Pinpoint the cell where the given text exists, returning its (x, y) midpoint coordinate. 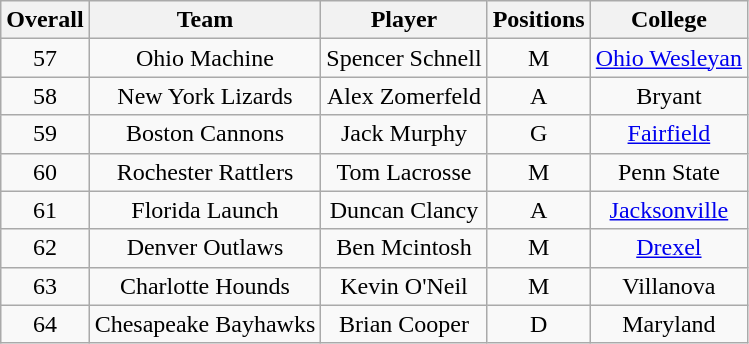
64 (45, 324)
Charlotte Hounds (205, 286)
G (538, 134)
Maryland (668, 324)
Jack Murphy (404, 134)
Penn State (668, 172)
Team (205, 20)
Rochester Rattlers (205, 172)
59 (45, 134)
61 (45, 210)
New York Lizards (205, 96)
Player (404, 20)
Drexel (668, 248)
62 (45, 248)
Jacksonville (668, 210)
Ohio Machine (205, 58)
Bryant (668, 96)
Tom Lacrosse (404, 172)
Chesapeake Bayhawks (205, 324)
Florida Launch (205, 210)
Fairfield (668, 134)
Brian Cooper (404, 324)
60 (45, 172)
57 (45, 58)
Boston Cannons (205, 134)
Spencer Schnell (404, 58)
D (538, 324)
Denver Outlaws (205, 248)
Kevin O'Neil (404, 286)
Villanova (668, 286)
58 (45, 96)
Ohio Wesleyan (668, 58)
Overall (45, 20)
63 (45, 286)
Alex Zomerfeld (404, 96)
Positions (538, 20)
College (668, 20)
Ben Mcintosh (404, 248)
Duncan Clancy (404, 210)
